Detect which cell encompasses the target text, then output its [x, y] center coordinate. 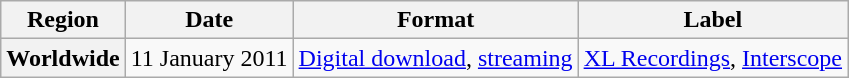
Date [209, 20]
Worldwide [63, 58]
Format [436, 20]
Digital download, streaming [436, 58]
Label [712, 20]
XL Recordings, Interscope [712, 58]
Region [63, 20]
11 January 2011 [209, 58]
